Determine the [X, Y] coordinate at the center of the cell enclosing the given text.  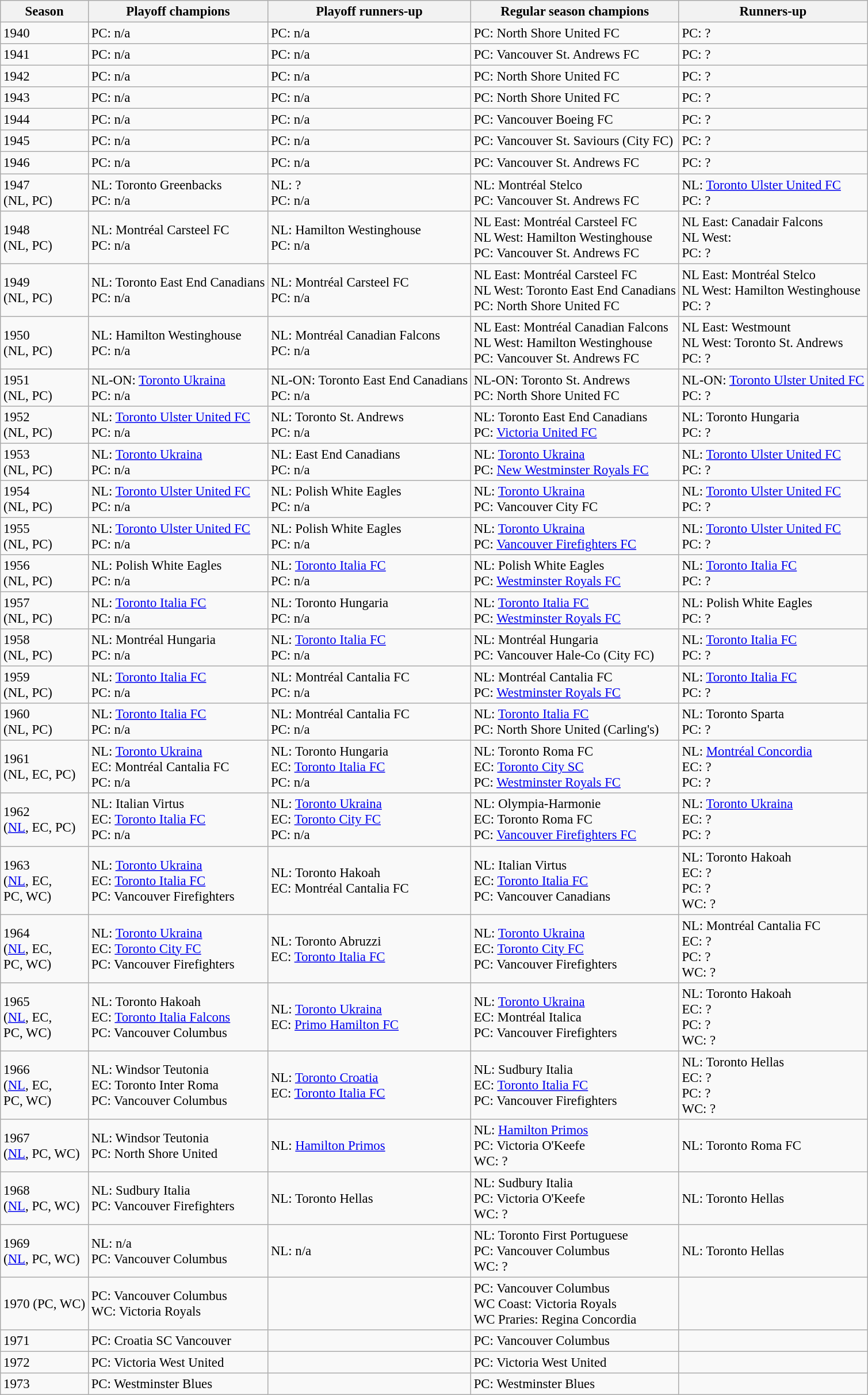
NL: Toronto East End Canadians PC: n/a [178, 290]
NL East: Montréal Carsteel FC NL West: Hamilton Westinghouse PC: Vancouver St. Andrews FC [575, 237]
NL: Toronto Greenbacks PC: n/a [178, 192]
PC: Croatia SC Vancouver [178, 1341]
NL: Toronto Italia FC PC: North Shore United (Carling's) [575, 722]
NL: Sudbury Italia PC: Victoria O'Keefe WC: ? [575, 1198]
1965 (NL, EC,PC, WC) [45, 1016]
NL: Hamilton Primos PC: Victoria O'Keefe WC: ? [575, 1146]
NL: Toronto Croatia EC: Toronto Italia FC [369, 1085]
PC: Vancouver Columbus [575, 1341]
NL: Toronto First Portuguese PC: Vancouver Columbus WC: ? [575, 1251]
NL: Toronto Ukraina PC: New Westminster Royals FC [575, 462]
NL: ? PC: n/a [369, 192]
NL: Toronto Roma FC [773, 1146]
1962 (NL, EC, PC) [45, 820]
NL-ON: Toronto St. Andrews PC: North Shore United FC [575, 388]
1948 (NL, PC) [45, 237]
NL: Toronto Hungaria PC: ? [773, 425]
NL: Italian Virtus EC: Toronto Italia FC PC: n/a [178, 820]
NL: Toronto Ukraina PC: Vancouver City FC [575, 500]
NL East: Montréal Carsteel FC NL West: Toronto East End Canadians PC: North Shore United FC [575, 290]
Playoff champions [178, 12]
PC: Vancouver Columbus WC: Victoria Royals [178, 1303]
1971 [45, 1341]
1956 (NL, PC) [45, 573]
NL: Montréal Stelco PC: Vancouver St. Andrews FC [575, 192]
NL-ON: Toronto Ukraina PC: n/a [178, 388]
NL East: Montréal Canadian Falcons NL West: Hamilton Westinghouse PC: Vancouver St. Andrews FC [575, 342]
NL: Toronto Hungaria EC: Toronto Italia FC PC: n/a [369, 767]
NL East: Montréal Stelco NL West: Hamilton Westinghouse PC: ? [773, 290]
NL: Toronto Hakoah EC: Toronto Italia Falcons PC: Vancouver Columbus [178, 1016]
1964 (NL, EC,PC, WC) [45, 948]
NL East: Westmount NL West: Toronto St. Andrews PC: ? [773, 342]
1942 [45, 77]
1955 (NL, PC) [45, 536]
1960 (NL, PC) [45, 722]
NL-ON: Toronto East End Canadians PC: n/a [369, 388]
NL: Italian Virtus EC: Toronto Italia FC PC: Vancouver Canadians [575, 881]
1945 [45, 141]
1954 (NL, PC) [45, 500]
1949 (NL, PC) [45, 290]
1946 [45, 163]
1940 [45, 33]
1959 (NL, PC) [45, 685]
NL: Polish White Eagles PC: Westminster Royals FC [575, 573]
NL: Montréal Hungaria PC: Vancouver Hale-Co (City FC) [575, 648]
NL: Montréal Canadian Falcons PC: n/a [369, 342]
NL: Toronto Roma FC EC: Toronto City SC PC: Westminster Royals FC [575, 767]
PC: Vancouver Columbus WC Coast: Victoria Royals WC Praries: Regina Concordia [575, 1303]
NL: n/a PC: Vancouver Columbus [178, 1251]
NL: Toronto Ukraina EC: Toronto Italia FC PC: Vancouver Firefighters [178, 881]
PC: Vancouver Boeing FC [575, 120]
1968 (NL, PC, WC) [45, 1198]
NL: Hamilton Primos [369, 1146]
1943 [45, 98]
1951 (NL, PC) [45, 388]
NL: Polish White Eagles PC: ? [773, 611]
NL East: Canadair Falcons NL West: PC: ? [773, 237]
NL: Toronto Sparta PC: ? [773, 722]
1969 (NL, PC, WC) [45, 1251]
NL: Toronto Ukraina EC: Toronto City FC PC: n/a [369, 820]
1958 (NL, PC) [45, 648]
NL: Olympia-Harmonie EC: Toronto Roma FC PC: Vancouver Firefighters FC [575, 820]
1973 [45, 1384]
PC: Vancouver St. Saviours (City FC) [575, 141]
NL: Montréal Hungaria PC: n/a [178, 648]
Playoff runners-up [369, 12]
Season [45, 12]
1963 (NL, EC,PC, WC) [45, 881]
1947 (NL, PC) [45, 192]
Runners-up [773, 12]
NL: Toronto Ukraina EC: Montréal Italica PC: Vancouver Firefighters [575, 1016]
NL: Toronto Abruzzi EC: Toronto Italia FC [369, 948]
NL: Windsor Teutonia EC: Toronto Inter Roma PC: Vancouver Columbus [178, 1085]
1950 (NL, PC) [45, 342]
NL: Toronto Ukraina PC: n/a [178, 462]
NL: Montréal Cantalia FC EC: ? PC: ? WC: ? [773, 948]
NL: Toronto St. Andrews PC: n/a [369, 425]
NL: Montréal Concordia EC: ? PC: ? [773, 767]
NL: Toronto Ukraina EC: Primo Hamilton FC [369, 1016]
NL: Toronto Hakoah EC: Montréal Cantalia FC [369, 881]
1953 (NL, PC) [45, 462]
NL: n/a [369, 1251]
NL: Montréal Cantalia FC PC: Westminster Royals FC [575, 685]
1967 (NL, PC, WC) [45, 1146]
Regular season champions [575, 12]
NL: Toronto Ukraina EC: ? PC: ? [773, 820]
1941 [45, 55]
NL: Sudbury Italia PC: Vancouver Firefighters [178, 1198]
1957 (NL, PC) [45, 611]
1961 (NL, EC, PC) [45, 767]
NL: Windsor Teutonia PC: North Shore United [178, 1146]
NL: East End Canadians PC: n/a [369, 462]
NL: Toronto Hellas EC: ? PC: ? WC: ? [773, 1085]
NL: Toronto Hungaria PC: n/a [369, 611]
1966 (NL, EC,PC, WC) [45, 1085]
NL: Toronto Italia FC PC: Westminster Royals FC [575, 611]
1972 [45, 1363]
NL: Toronto Ukraina PC: Vancouver Firefighters FC [575, 536]
1944 [45, 120]
1952 (NL, PC) [45, 425]
1970 (PC, WC) [45, 1303]
NL: Toronto Ukraina EC: Montréal Cantalia FC PC: n/a [178, 767]
NL-ON: Toronto Ulster United FC PC: ? [773, 388]
NL: Sudbury Italia EC: Toronto Italia FC PC: Vancouver Firefighters [575, 1085]
NL: Toronto East End Canadians PC: Victoria United FC [575, 425]
